Pinpoint the cell where the given text exists, returning its [x, y] midpoint coordinate. 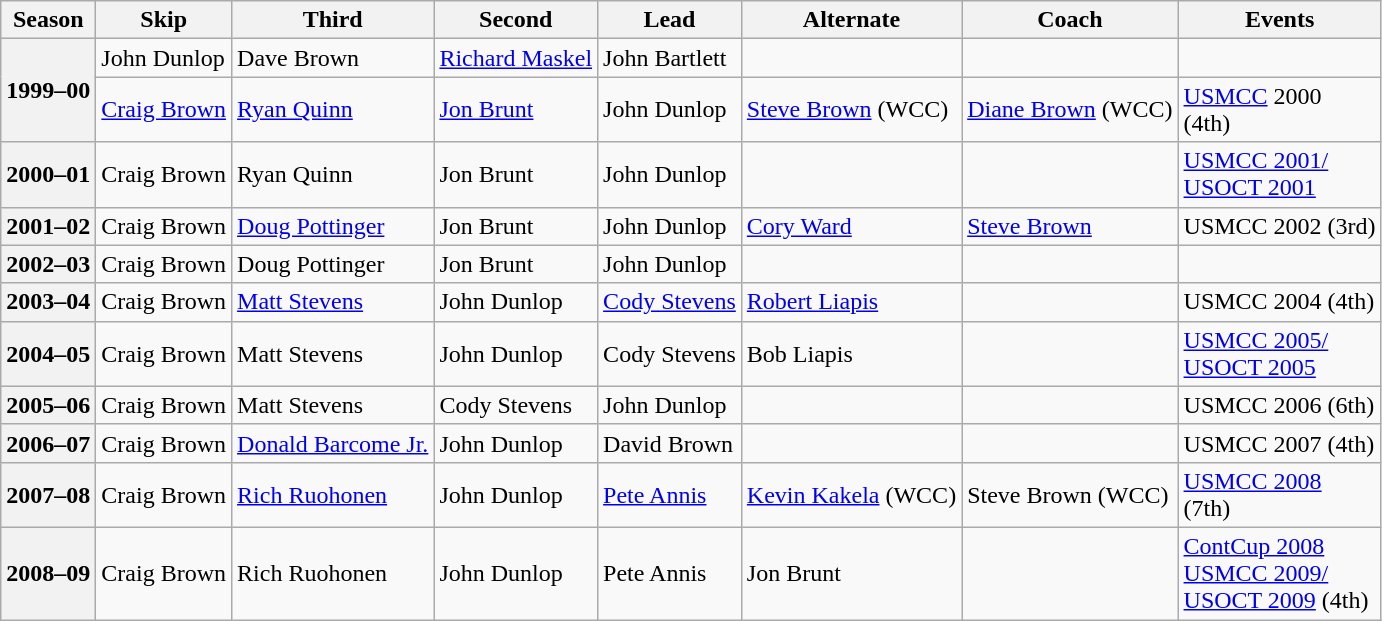
2002–03 [48, 264]
2004–05 [48, 354]
USMCC 2006 (6th) [1280, 405]
USMCC 2001/USOCT 2001 [1280, 174]
Events [1280, 20]
Robert Liapis [851, 302]
2001–02 [48, 226]
1999–00 [48, 90]
Kevin Kakela (WCC) [851, 494]
John Bartlett [670, 58]
USMCC 2004 (4th) [1280, 302]
2003–04 [48, 302]
USMCC 2002 (3rd) [1280, 226]
Lead [670, 20]
Third [333, 20]
2008–09 [48, 573]
Donald Barcome Jr. [333, 443]
Season [48, 20]
2006–07 [48, 443]
2005–06 [48, 405]
2007–08 [48, 494]
Diane Brown (WCC) [1070, 110]
USMCC 2005/USOCT 2005 [1280, 354]
Dave Brown [333, 58]
Coach [1070, 20]
Cory Ward [851, 226]
USMCC 2000 (4th) [1280, 110]
Steve Brown [1070, 226]
Skip [164, 20]
USMCC 2008 (7th) [1280, 494]
Richard Maskel [516, 58]
Alternate [851, 20]
David Brown [670, 443]
ContCup 2008 USMCC 2009/USOCT 2009 (4th) [1280, 573]
Second [516, 20]
2000–01 [48, 174]
Bob Liapis [851, 354]
USMCC 2007 (4th) [1280, 443]
